Locate the cell with the specified text and output its (x, y) center coordinate. 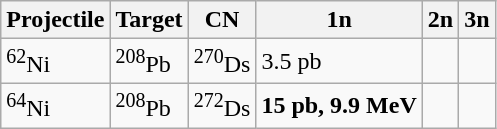
3n (477, 20)
CN (222, 20)
3.5 pb (339, 62)
2n (440, 20)
270Ds (222, 62)
15 pb, 9.9 MeV (339, 106)
1n (339, 20)
Projectile (56, 20)
64Ni (56, 106)
62Ni (56, 62)
272Ds (222, 106)
Target (149, 20)
